From the cell containing the given text, extract its center point as (x, y) coordinate. 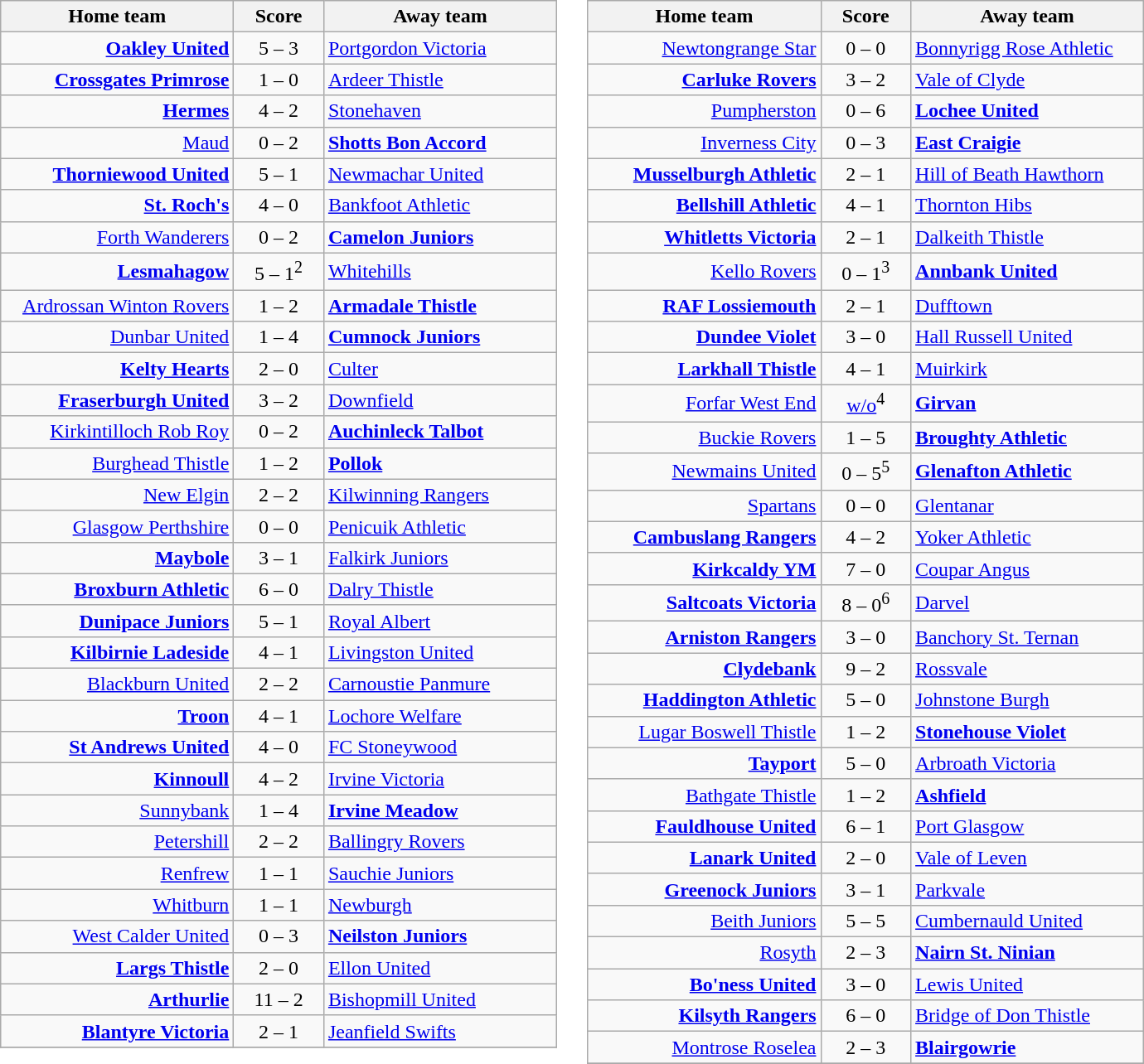
Broxburn Athletic (118, 589)
Oakley United (118, 48)
Kilwinning Rangers (439, 495)
New Elgin (118, 495)
Pumpherston (705, 111)
Lesmahagow (118, 272)
RAF Lossiemouth (705, 306)
0 – 6 (865, 111)
Ellon United (439, 968)
Blairgowrie (1028, 1047)
Auchinleck Talbot (439, 432)
0 – 55 (865, 472)
Lewis United (1028, 984)
11 – 2 (279, 999)
Bathgate Thistle (705, 795)
Banchory St. Ternan (1028, 637)
Bo'ness United (705, 984)
Musselburgh Athletic (705, 174)
Stonehouse Violet (1028, 732)
Forfar West End (705, 403)
Downfield (439, 400)
Clydebank (705, 669)
1 – 0 (279, 80)
Glasgow Perthshire (118, 526)
Livingston United (439, 652)
Pollok (439, 463)
Montrose Roselea (705, 1047)
Thornton Hibs (1028, 206)
Parkvale (1028, 889)
Whitletts Victoria (705, 237)
Glenafton Athletic (1028, 472)
Penicuik Athletic (439, 526)
Dalry Thistle (439, 589)
Greenock Juniors (705, 889)
Maud (118, 143)
Ballingry Rovers (439, 842)
Camelon Juniors (439, 237)
Shotts Bon Accord (439, 143)
Yoker Athletic (1028, 537)
Whitehills (439, 272)
Irvine Meadow (439, 810)
5 – 12 (279, 272)
6 – 1 (865, 826)
Bonnyrigg Rose Athletic (1028, 48)
Fraserburgh United (118, 400)
East Craigie (1028, 143)
7 – 0 (865, 568)
Cambuslang Rangers (705, 537)
1 – 5 (865, 438)
Blackburn United (118, 684)
Hermes (118, 111)
Renfrew (118, 873)
Vale of Clyde (1028, 80)
Newtongrange Star (705, 48)
Sauchie Juniors (439, 873)
Culter (439, 369)
Muirkirk (1028, 369)
Whitburn (118, 905)
w/o4 (865, 403)
St Andrews United (118, 747)
Sunnybank (118, 810)
Darvel (1028, 603)
Ardeer Thistle (439, 80)
West Calder United (118, 936)
5 – 3 (279, 48)
Kirkintilloch Rob Roy (118, 432)
Irvine Victoria (439, 779)
Newmachar United (439, 174)
Spartans (705, 505)
Carluke Rovers (705, 80)
Largs Thistle (118, 968)
FC Stoneywood (439, 747)
Coupar Angus (1028, 568)
Larkhall Thistle (705, 369)
Lochee United (1028, 111)
Dunipace Juniors (118, 621)
Buckie Rovers (705, 438)
Lugar Boswell Thistle (705, 732)
Johnstone Burgh (1028, 700)
Stonehaven (439, 111)
Hall Russell United (1028, 337)
Vale of Leven (1028, 858)
Rosyth (705, 953)
Bishopmill United (439, 999)
Arthurlie (118, 999)
Armadale Thistle (439, 306)
Jeanfield Swifts (439, 1031)
Ashfield (1028, 795)
Thorniewood United (118, 174)
Dunbar United (118, 337)
Bellshill Athletic (705, 206)
Burghead Thistle (118, 463)
Cumbernauld United (1028, 921)
Maybole (118, 558)
Tayport (705, 763)
Lanark United (705, 858)
Kilsyth Rangers (705, 1016)
Broughty Athletic (1028, 438)
5 – 5 (865, 921)
Nairn St. Ninian (1028, 953)
Bankfoot Athletic (439, 206)
Hill of Beath Hawthorn (1028, 174)
Glentanar (1028, 505)
Fauldhouse United (705, 826)
Portgordon Victoria (439, 48)
Girvan (1028, 403)
0 – 13 (865, 272)
Forth Wanderers (118, 237)
Arbroath Victoria (1028, 763)
Port Glasgow (1028, 826)
Ardrossan Winton Rovers (118, 306)
Arniston Rangers (705, 637)
Royal Albert (439, 621)
8 – 06 (865, 603)
Dundee Violet (705, 337)
Dufftown (1028, 306)
Haddington Athletic (705, 700)
Carnoustie Panmure (439, 684)
Neilston Juniors (439, 936)
Bridge of Don Thistle (1028, 1016)
Rossvale (1028, 669)
Cumnock Juniors (439, 337)
Lochore Welfare (439, 716)
Saltcoats Victoria (705, 603)
Beith Juniors (705, 921)
Dalkeith Thistle (1028, 237)
Blantyre Victoria (118, 1031)
9 – 2 (865, 669)
Kello Rovers (705, 272)
Kilbirnie Ladeside (118, 652)
Kelty Hearts (118, 369)
Kinnoull (118, 779)
St. Roch's (118, 206)
Newburgh (439, 905)
Kirkcaldy YM (705, 568)
Crossgates Primrose (118, 80)
Inverness City (705, 143)
Falkirk Juniors (439, 558)
Troon (118, 716)
Petershill (118, 842)
Annbank United (1028, 272)
Newmains United (705, 472)
